Output the [x, y] coordinate of the center of the cell containing the given text.  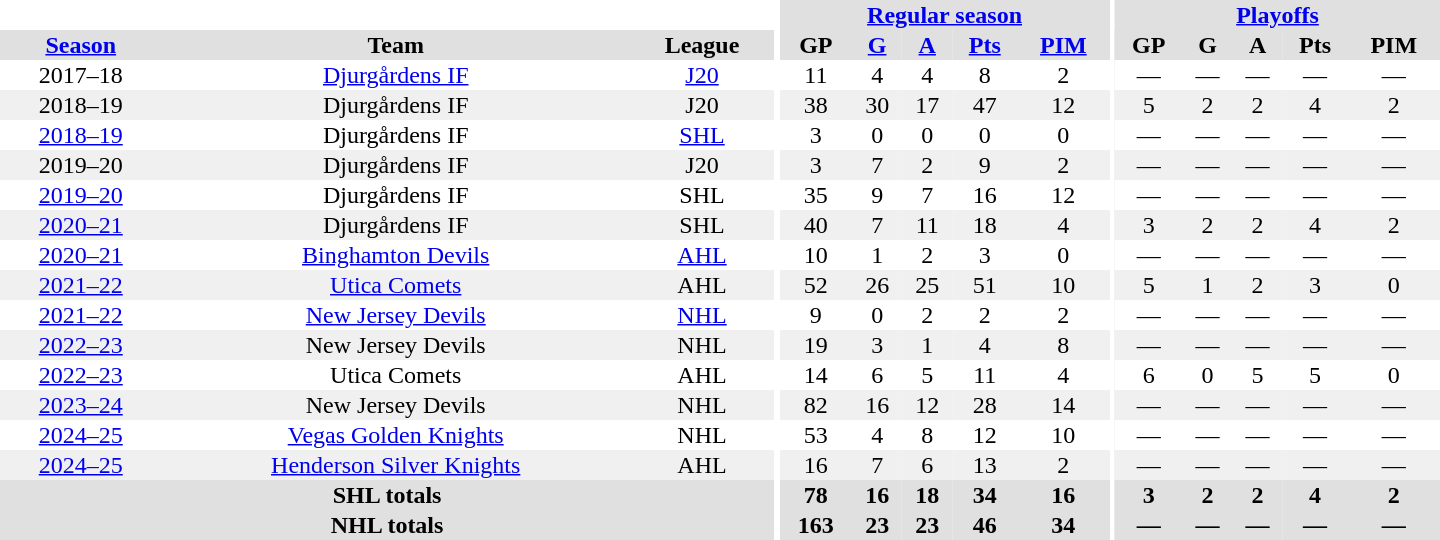
51 [984, 285]
53 [816, 435]
28 [984, 405]
Playoffs [1278, 15]
NHL totals [387, 525]
25 [927, 285]
17 [927, 105]
40 [816, 225]
38 [816, 105]
Henderson Silver Knights [396, 465]
Binghamton Devils [396, 255]
League [702, 45]
30 [877, 105]
82 [816, 405]
Regular season [945, 15]
35 [816, 195]
Vegas Golden Knights [396, 435]
52 [816, 285]
46 [984, 525]
47 [984, 105]
78 [816, 495]
SHL totals [387, 495]
2017–18 [81, 75]
163 [816, 525]
2023–24 [81, 405]
13 [984, 465]
Team [396, 45]
19 [816, 345]
Season [81, 45]
26 [877, 285]
